Return the (x, y) coordinate for the center point of the cell that contains the specified text.  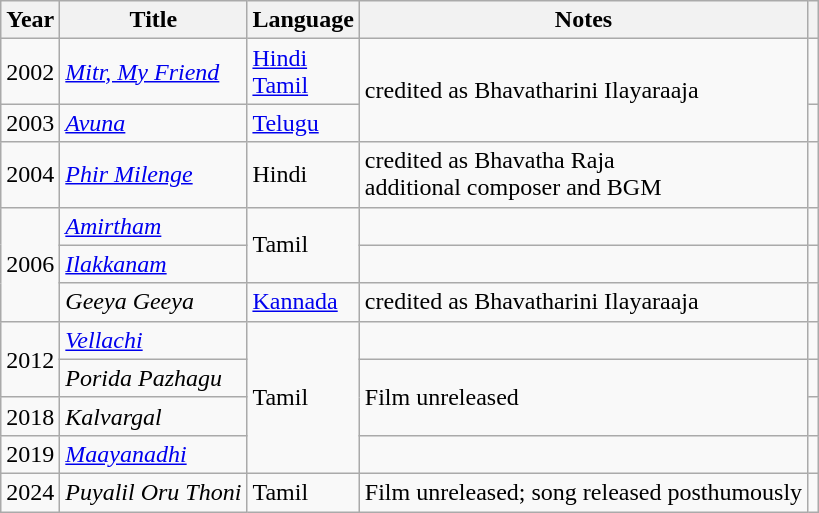
Kannada (303, 302)
2012 (30, 359)
Geeya Geeya (154, 302)
Film unreleased (583, 397)
Title (154, 20)
Film unreleased; song released posthumously (583, 492)
HindiTamil (303, 72)
credited as Bhavatha Rajaadditional composer and BGM (583, 174)
Puyalil Oru Thoni (154, 492)
Ilakkanam (154, 264)
Telugu (303, 123)
Amirtham (154, 226)
2024 (30, 492)
2018 (30, 416)
Maayanadhi (154, 454)
Vellachi (154, 340)
2002 (30, 72)
2004 (30, 174)
Kalvargal (154, 416)
Mitr, My Friend (154, 72)
Year (30, 20)
2019 (30, 454)
Phir Milenge (154, 174)
Avuna (154, 123)
Hindi (303, 174)
2006 (30, 264)
Notes (583, 20)
2003 (30, 123)
Language (303, 20)
Porida Pazhagu (154, 378)
